Output the [X, Y] coordinate of the center of the cell containing the given text.  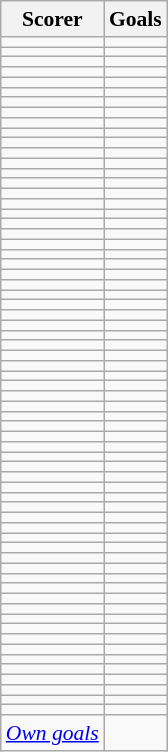
Scorer [52, 19]
Own goals [52, 733]
Goals [136, 19]
